Determine the [x, y] coordinate at the center of the cell enclosing the given text.  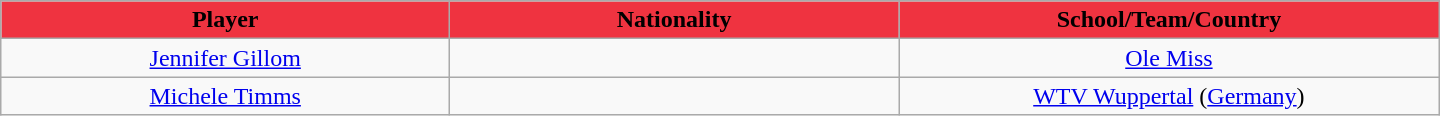
Ole Miss [1170, 58]
Michele Timms [226, 96]
Nationality [674, 20]
WTV Wuppertal (Germany) [1170, 96]
Player [226, 20]
Jennifer Gillom [226, 58]
School/Team/Country [1170, 20]
